Locate the cell with the specified text and output its [X, Y] center coordinate. 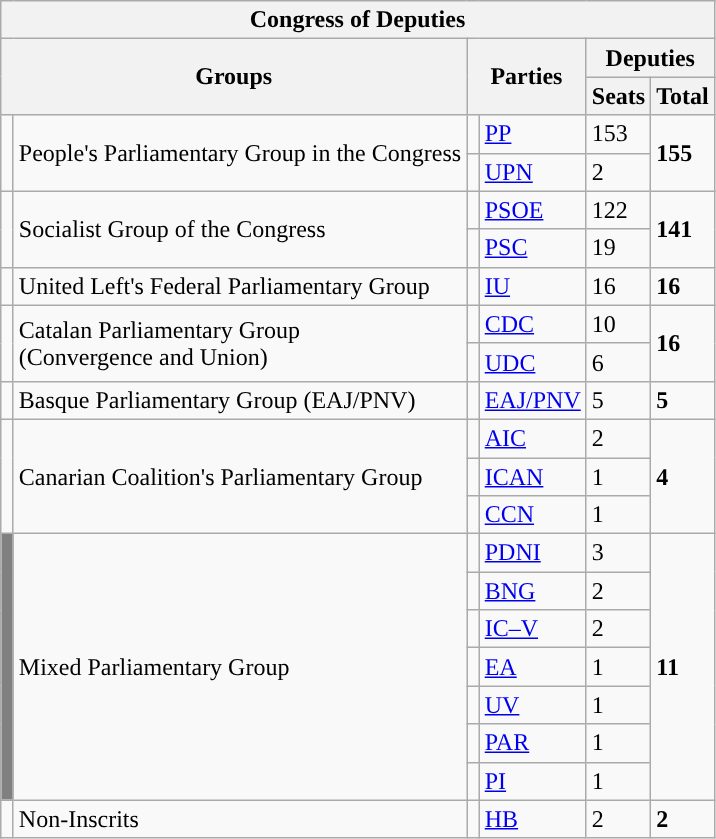
Non-Inscrits [240, 819]
UDC [532, 362]
Deputies [650, 58]
4 [683, 476]
HB [532, 819]
CDC [532, 324]
Canarian Coalition's Parliamentary Group [240, 476]
EA [532, 667]
153 [618, 134]
AIC [532, 438]
PI [532, 781]
CCN [532, 515]
Parties [527, 77]
Total [683, 96]
IU [532, 286]
11 [683, 667]
Seats [618, 96]
Mixed Parliamentary Group [240, 667]
UV [532, 705]
Groups [234, 77]
ICAN [532, 477]
PP [532, 134]
19 [618, 248]
United Left's Federal Parliamentary Group [240, 286]
Socialist Group of the Congress [240, 229]
Congress of Deputies [358, 20]
PSOE [532, 210]
PSC [532, 248]
EAJ/PNV [532, 400]
141 [683, 229]
IC–V [532, 629]
122 [618, 210]
155 [683, 153]
People's Parliamentary Group in the Congress [240, 153]
Basque Parliamentary Group (EAJ/PNV) [240, 400]
PAR [532, 743]
3 [618, 553]
UPN [532, 172]
BNG [532, 591]
PDNI [532, 553]
10 [618, 324]
Catalan Parliamentary Group(Convergence and Union) [240, 343]
6 [618, 362]
